Return the (X, Y) coordinate for the center point of the cell that contains the specified text.  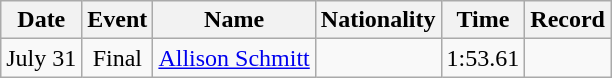
Allison Schmitt (234, 58)
Nationality (378, 20)
Record (568, 20)
Name (234, 20)
July 31 (42, 58)
Event (118, 20)
Final (118, 58)
Time (483, 20)
1:53.61 (483, 58)
Date (42, 20)
